Provide the (x, y) coordinate of the cell's center where the given text is located.  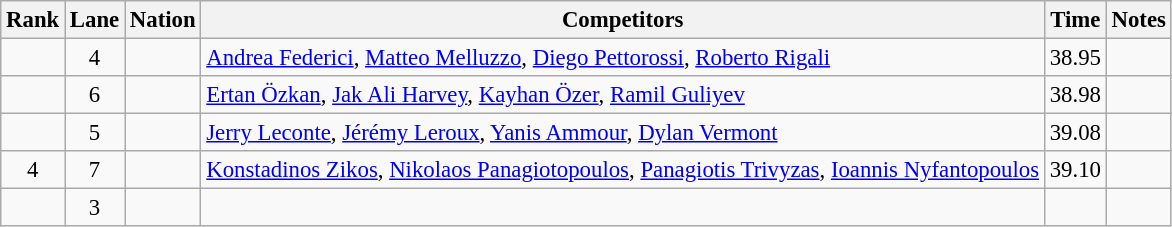
Nation (163, 20)
Lane (95, 20)
Rank (33, 20)
39.10 (1075, 170)
Konstadinos Zikos, Nikolaos Panagiotopoulos, Panagiotis Trivyzas, Ioannis Nyfantopoulos (622, 170)
5 (95, 133)
Andrea Federici, Matteo Melluzzo, Diego Pettorossi, Roberto Rigali (622, 58)
7 (95, 170)
Ertan Özkan, Jak Ali Harvey, Kayhan Özer, Ramil Guliyev (622, 95)
Notes (1138, 20)
Competitors (622, 20)
3 (95, 208)
Time (1075, 20)
6 (95, 95)
39.08 (1075, 133)
38.98 (1075, 95)
38.95 (1075, 58)
Jerry Leconte, Jérémy Leroux, Yanis Ammour, Dylan Vermont (622, 133)
